Locate the cell with the specified text and output its [x, y] center coordinate. 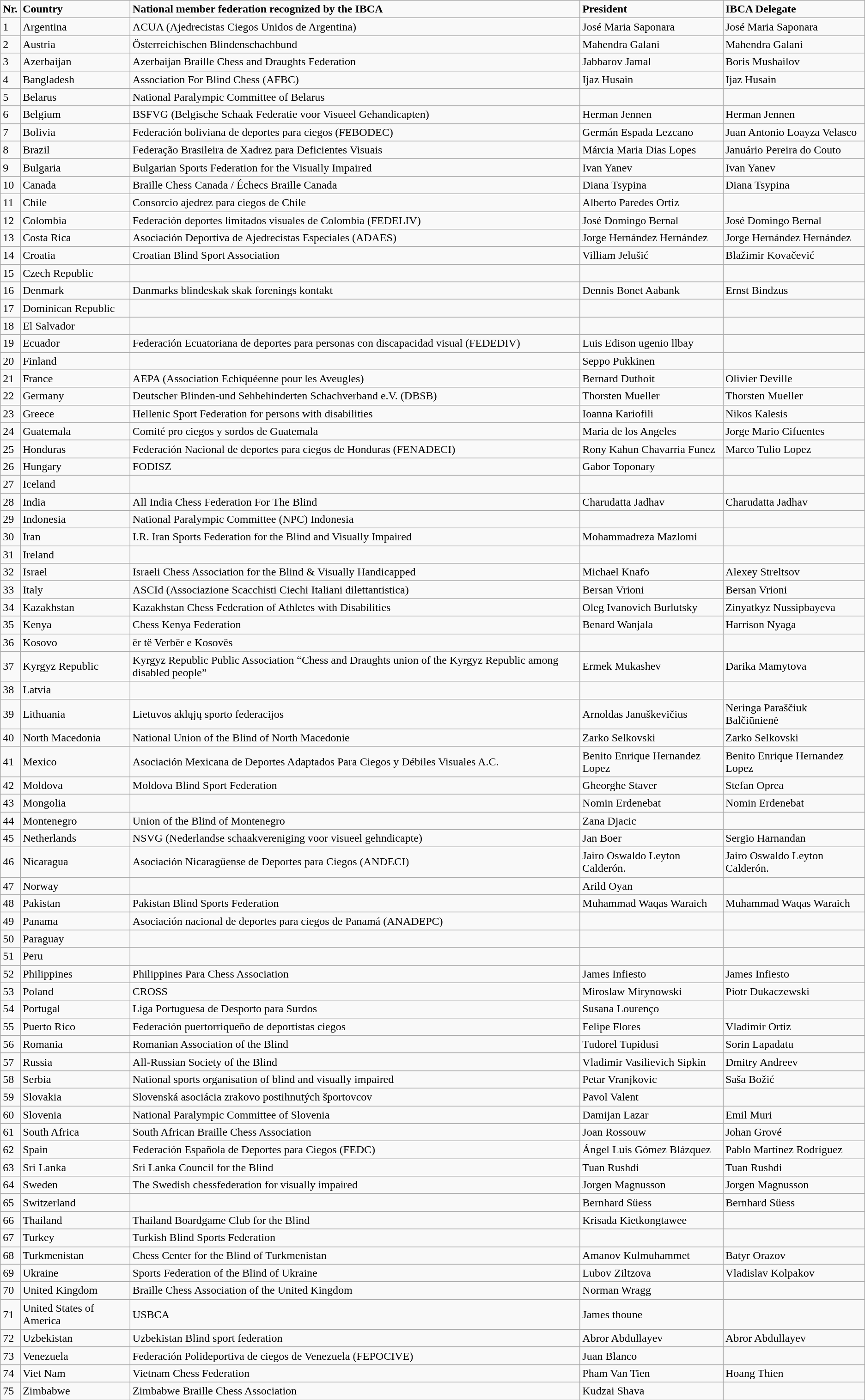
Asociación Mexicana de Deportes Adaptados Para Ciegos y Débiles Visuales A.C. [355, 762]
Darika Mamytova [794, 666]
Colombia [75, 220]
Turkmenistan [75, 1255]
11 [10, 202]
All India Chess Federation For The Blind [355, 501]
Mexico [75, 762]
35 [10, 625]
Kyrgyz Republic Public Association “Chess and Draughts union of the Kyrgyz Republic among disabled people” [355, 666]
France [75, 379]
Kazakhstan Chess Federation of Athletes with Disabilities [355, 607]
Slovakia [75, 1097]
Asociación Deportiva de Ajedrecistas Especiales (ADAES) [355, 238]
Juan Antonio Loayza Velasco [794, 132]
25 [10, 449]
Russia [75, 1062]
Petar Vranjkovic [652, 1079]
Sports Federation of the Blind of Ukraine [355, 1273]
Österreichischen Blindenschachbund [355, 44]
Vietnam Chess Federation [355, 1373]
Austria [75, 44]
Liga Portuguesa de Desporto para Surdos [355, 1009]
Dominican Republic [75, 308]
Bangladesh [75, 79]
United States of America [75, 1314]
ACUA (Ajedrecistas Ciegos Unidos de Argentina) [355, 27]
14 [10, 256]
India [75, 501]
Iceland [75, 484]
59 [10, 1097]
Germany [75, 396]
Turkish Blind Sports Federation [355, 1238]
Johan Grové [794, 1132]
Zimbabwe Braille Chess Association [355, 1391]
Januário Pereira do Couto [794, 150]
Nikos Kalesis [794, 414]
Bulgarian Sports Federation for the Visually Impaired [355, 167]
Panama [75, 921]
Belarus [75, 97]
21 [10, 379]
Krisada Kietkongtawee [652, 1220]
67 [10, 1238]
Romania [75, 1044]
Gheorghe Staver [652, 785]
Rony Kahun Chavarria Funez [652, 449]
52 [10, 974]
Pablo Martínez Rodríguez [794, 1150]
61 [10, 1132]
Thailand Boardgame Club for the Blind [355, 1220]
10 [10, 185]
31 [10, 555]
Thailand [75, 1220]
USBCA [355, 1314]
Croatian Blind Sport Association [355, 256]
27 [10, 484]
Boris Mushailov [794, 62]
45 [10, 838]
74 [10, 1373]
Federación Ecuatoriana de deportes para personas con discapacidad visual (FEDEDIV) [355, 343]
Romanian Association of the Blind [355, 1044]
Michael Knafo [652, 572]
Saša Božić [794, 1079]
Zana Djacic [652, 820]
Danmarks blindeskak skak forenings kontakt [355, 291]
12 [10, 220]
Greece [75, 414]
Mongolia [75, 803]
49 [10, 921]
41 [10, 762]
Alberto Paredes Ortiz [652, 202]
Philippines Para Chess Association [355, 974]
Zimbabwe [75, 1391]
51 [10, 956]
Sweden [75, 1185]
Philippines [75, 974]
Federación boliviana de deportes para ciegos (FEBODEC) [355, 132]
Vladimir Vasilievich Sipkin [652, 1062]
Chess Kenya Federation [355, 625]
Luis Edison ugenio llbay [652, 343]
South Africa [75, 1132]
17 [10, 308]
Arild Oyan [652, 886]
39 [10, 714]
4 [10, 79]
Ecuador [75, 343]
Union of the Blind of Montenegro [355, 820]
6 [10, 115]
Poland [75, 991]
62 [10, 1150]
Arnoldas Januškevičius [652, 714]
Braille Chess Canada / Échecs Braille Canada [355, 185]
68 [10, 1255]
Neringa Paraščiuk Balčiūnienė [794, 714]
57 [10, 1062]
Lubov Ziltzova [652, 1273]
Federación Española de Deportes para Ciegos (FEDC) [355, 1150]
Sergio Harnandan [794, 838]
Harrison Nyaga [794, 625]
Maria de los Angeles [652, 431]
Benard Wanjala [652, 625]
Latvia [75, 690]
Netherlands [75, 838]
President [652, 9]
Uzbekistan [75, 1338]
Lietuvos aklųjų sporto federacijos [355, 714]
53 [10, 991]
54 [10, 1009]
Denmark [75, 291]
33 [10, 590]
Bulgaria [75, 167]
Honduras [75, 449]
60 [10, 1114]
Lithuania [75, 714]
Alexey Streltsov [794, 572]
Serbia [75, 1079]
34 [10, 607]
20 [10, 361]
32 [10, 572]
North Macedonia [75, 738]
Kyrgyz Republic [75, 666]
Hoang Thien [794, 1373]
Slovenská asociácia zrakovo postihnutých športovcov [355, 1097]
64 [10, 1185]
Damijan Lazar [652, 1114]
Jabbarov Jamal [652, 62]
19 [10, 343]
44 [10, 820]
Batyr Orazov [794, 1255]
Sri Lanka Council for the Blind [355, 1168]
Association For Blind Chess (AFBC) [355, 79]
Venezuela [75, 1356]
30 [10, 537]
36 [10, 642]
Comité pro ciegos y sordos de Guatemala [355, 431]
Deutscher Blinden-und Sehbehinderten Schachverband e.V. (DBSB) [355, 396]
AEPA (Association Echiquéenne pour les Aveugles) [355, 379]
Chile [75, 202]
Switzerland [75, 1203]
Iran [75, 537]
Moldova [75, 785]
National Paralympic Committee (NPC) Indonesia [355, 520]
Hellenic Sport Federation for persons with disabilities [355, 414]
38 [10, 690]
James thoune [652, 1314]
Portugal [75, 1009]
Piotr Dukaczewski [794, 991]
National sports organisation of blind and visually impaired [355, 1079]
Gabor Toponary [652, 466]
IBCA Delegate [794, 9]
Márcia Maria Dias Lopes [652, 150]
13 [10, 238]
Sri Lanka [75, 1168]
All-Russian Society of the Blind [355, 1062]
Vladimir Ortiz [794, 1027]
Asociación nacional de deportes para ciegos de Panamá (ANADEPC) [355, 921]
37 [10, 666]
Dennis Bonet Aabank [652, 291]
Ernst Bindzus [794, 291]
Sorin Lapadatu [794, 1044]
National member federation recognized by the IBCA [355, 9]
Slovenia [75, 1114]
Uzbekistan Blind sport federation [355, 1338]
Bernard Duthoit [652, 379]
29 [10, 520]
Federación Nacional de deportes para ciegos de Honduras (FENADECI) [355, 449]
15 [10, 273]
Federación puertorriqueño de deportistas ciegos [355, 1027]
Belgium [75, 115]
Asociación Nicaragüense de Deportes para Ciegos (ANDECI) [355, 862]
47 [10, 886]
26 [10, 466]
Paraguay [75, 939]
South African Braille Chess Association [355, 1132]
National Paralympic Committee of Belarus [355, 97]
Nicaragua [75, 862]
Argentina [75, 27]
2 [10, 44]
23 [10, 414]
46 [10, 862]
22 [10, 396]
71 [10, 1314]
FODISZ [355, 466]
BSFVG (Belgische Schaak Federatie voor Visueel Gehandicapten) [355, 115]
Kudzai Shava [652, 1391]
Pavol Valent [652, 1097]
28 [10, 501]
24 [10, 431]
63 [10, 1168]
Mohammadreza Mazlomi [652, 537]
Kazakhstan [75, 607]
1 [10, 27]
Oleg Ivanovich Burlutsky [652, 607]
Israel [75, 572]
Juan Blanco [652, 1356]
Azerbaijan [75, 62]
Federación deportes limitados visuales de Colombia (FEDELIV) [355, 220]
ASCId (Associazione Scacchisti Ciechi Italiani dilettantistica) [355, 590]
The Swedish chessfederation for visually impaired [355, 1185]
43 [10, 803]
5 [10, 97]
Blažimir Kovačević [794, 256]
Puerto Rico [75, 1027]
Brazil [75, 150]
NSVG (Nederlandse schaakvereniging voor visueel gehndicapte) [355, 838]
Kosovo [75, 642]
Seppo Pukkinen [652, 361]
Chess Center for the Blind of Turkmenistan [355, 1255]
Kenya [75, 625]
42 [10, 785]
I.R. Iran Sports Federation for the Blind and Visually Impaired [355, 537]
Braille Chess Association of the United Kingdom [355, 1290]
50 [10, 939]
Tudorel Tupidusi [652, 1044]
Country [75, 9]
55 [10, 1027]
Israeli Chess Association for the Blind & Visually Handicapped [355, 572]
Miroslaw Mirynowski [652, 991]
70 [10, 1290]
18 [10, 326]
Federación Polideportiva de ciegos de Venezuela (FEPOCIVE) [355, 1356]
Emil Muri [794, 1114]
40 [10, 738]
Costa Rica [75, 238]
Federação Brasileira de Xadrez para Deficientes Visuais [355, 150]
65 [10, 1203]
Indonesia [75, 520]
Norway [75, 886]
Jorge Mario Cifuentes [794, 431]
69 [10, 1273]
Moldova Blind Sport Federation [355, 785]
Ángel Luis Gómez Blázquez [652, 1150]
Azerbaijan Braille Chess and Draughts Federation [355, 62]
Guatemala [75, 431]
56 [10, 1044]
Canada [75, 185]
Peru [75, 956]
73 [10, 1356]
Pham Van Tien [652, 1373]
Germán Espada Lezcano [652, 132]
75 [10, 1391]
Vladislav Kolpakov [794, 1273]
Italy [75, 590]
Zinyatkyz Nussipbayeva [794, 607]
58 [10, 1079]
United Kingdom [75, 1290]
Croatia [75, 256]
Jan Boer [652, 838]
Ermek Mukashev [652, 666]
Stefan Oprea [794, 785]
Pakistan Blind Sports Federation [355, 904]
ër të Verbër e Kosovës [355, 642]
Hungary [75, 466]
National Paralympic Committee of Slovenia [355, 1114]
El Salvador [75, 326]
Montenegro [75, 820]
Felipe Flores [652, 1027]
Ukraine [75, 1273]
Villiam Jelušić [652, 256]
66 [10, 1220]
National Union of the Blind of North Macedonie [355, 738]
Amanov Kulmuhammet [652, 1255]
Marco Tulio Lopez [794, 449]
Ireland [75, 555]
16 [10, 291]
Olivier Deville [794, 379]
Czech Republic [75, 273]
8 [10, 150]
Susana Lourenço [652, 1009]
72 [10, 1338]
Spain [75, 1150]
Consorcio ajedrez para ciegos de Chile [355, 202]
Nr. [10, 9]
Viet Nam [75, 1373]
Norman Wragg [652, 1290]
9 [10, 167]
Joan Rossouw [652, 1132]
Pakistan [75, 904]
Finland [75, 361]
Bolivia [75, 132]
48 [10, 904]
CROSS [355, 991]
Turkey [75, 1238]
3 [10, 62]
7 [10, 132]
Ioanna Kariofili [652, 414]
Dmitry Andreev [794, 1062]
